Search for the cell housing the specified text and yield its [x, y] center coordinate. 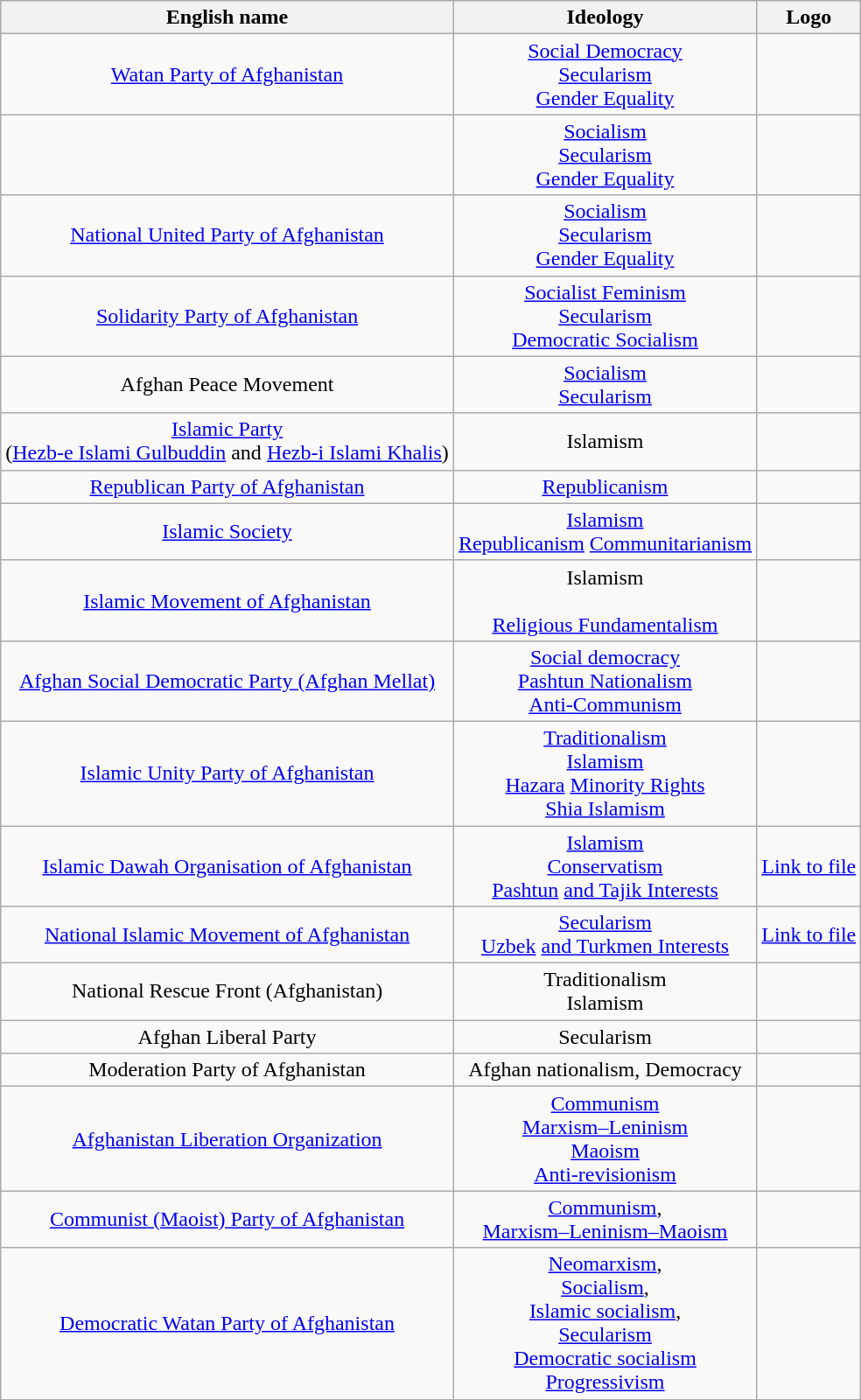
Socialist FeminismSecularism Democratic Socialism [605, 316]
SecularismUzbek and Turkmen Interests [605, 934]
Islamic Dawah Organisation of Afghanistan [227, 866]
Solidarity Party of Afghanistan [227, 316]
Islamic Party (Hezb-e Islami Gulbuddin and Hezb-i Islami Khalis) [227, 441]
English name [227, 17]
Social democracyPashtun NationalismAnti-Communism [605, 681]
TraditionalismIslamism [605, 992]
Democratic Watan Party of Afghanistan [227, 1323]
Republican Party of Afghanistan [227, 486]
Moderation Party of Afghanistan [227, 1070]
CommunismMarxism–LeninismMaoismAnti-revisionism [605, 1139]
Afghan Social Democratic Party (Afghan Mellat) [227, 681]
SocialismSecularism [605, 385]
National Islamic Movement of Afghanistan [227, 934]
Islamic Movement of Afghanistan [227, 600]
Islamic Unity Party of Afghanistan [227, 773]
Neomarxism,Socialism,Islamic socialism,SecularismDemocratic socialismProgressivism [605, 1323]
Islamism [605, 441]
Afghan Liberal Party [227, 1037]
IslamismConservatismPashtun and Tajik Interests [605, 866]
TraditionalismIslamismHazara Minority RightsShia Islamism [605, 773]
National Rescue Front (Afghanistan) [227, 992]
Republicanism [605, 486]
Secularism [605, 1037]
Logo [808, 17]
Islamic Society [227, 532]
Afghan Peace Movement [227, 385]
Afghan nationalism, Democracy [605, 1070]
IslamismReligious Fundamentalism [605, 600]
Afghanistan Liberation Organization [227, 1139]
Socialism Secularism Gender Equality [605, 155]
SocialismSecularism Gender Equality [605, 235]
Watan Party of Afghanistan [227, 74]
Communist (Maoist) Party of Afghanistan [227, 1220]
Social Democracy Secularism Gender Equality [605, 74]
Ideology [605, 17]
IslamismRepublicanism Communitarianism [605, 532]
Communism,Marxism–Leninism–Maoism [605, 1220]
National United Party of Afghanistan [227, 235]
